Locate the cell with the specified text and output its (X, Y) center coordinate. 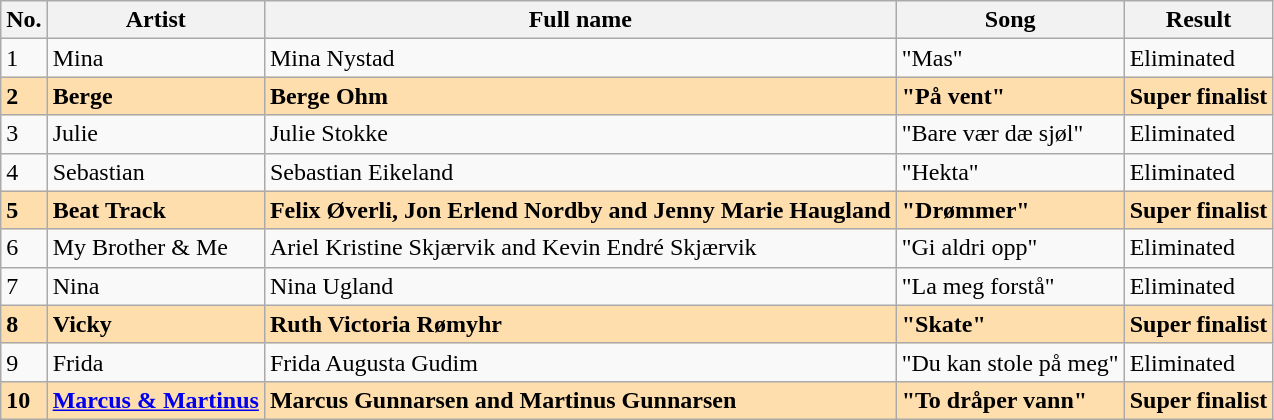
"Hekta" (1010, 172)
1 (24, 58)
Nina Ugland (580, 286)
My Brother & Me (156, 248)
4 (24, 172)
6 (24, 248)
Julie (156, 134)
"Du kan stole på meg" (1010, 362)
Mina (156, 58)
"Bare vær dæ sjøl" (1010, 134)
Sebastian (156, 172)
Vicky (156, 324)
Berge (156, 96)
Nina (156, 286)
"På vent" (1010, 96)
8 (24, 324)
10 (24, 400)
2 (24, 96)
7 (24, 286)
9 (24, 362)
Marcus & Martinus (156, 400)
"Mas" (1010, 58)
5 (24, 210)
3 (24, 134)
Mina Nystad (580, 58)
"Drømmer" (1010, 210)
Result (1198, 20)
Beat Track (156, 210)
No. (24, 20)
"Skate" (1010, 324)
Ruth Victoria Rømyhr (580, 324)
Frida (156, 362)
Sebastian Eikeland (580, 172)
Julie Stokke (580, 134)
Marcus Gunnarsen and Martinus Gunnarsen (580, 400)
Berge Ohm (580, 96)
"To dråper vann" (1010, 400)
Frida Augusta Gudim (580, 362)
"La meg forstå" (1010, 286)
Song (1010, 20)
"Gi aldri opp" (1010, 248)
Felix Øverli, Jon Erlend Nordby and Jenny Marie Haugland (580, 210)
Full name (580, 20)
Ariel Kristine Skjærvik and Kevin Endré Skjærvik (580, 248)
Artist (156, 20)
